Search for the cell housing the specified text and yield its [X, Y] center coordinate. 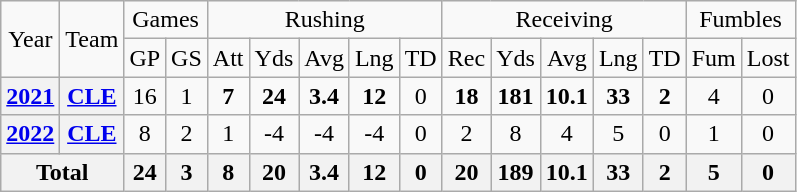
2022 [30, 134]
7 [228, 96]
Fumbles [740, 20]
Att [228, 58]
Year [30, 39]
181 [516, 96]
Rec [466, 58]
GP [145, 58]
2021 [30, 96]
18 [466, 96]
Team [92, 39]
Lost [768, 58]
Total [62, 172]
GS [187, 58]
Games [166, 20]
189 [516, 172]
Receiving [564, 20]
16 [145, 96]
Rushing [324, 20]
Fum [714, 58]
3 [187, 172]
